Identify which cell holds the provided text, then report its (x, y) central coordinate. 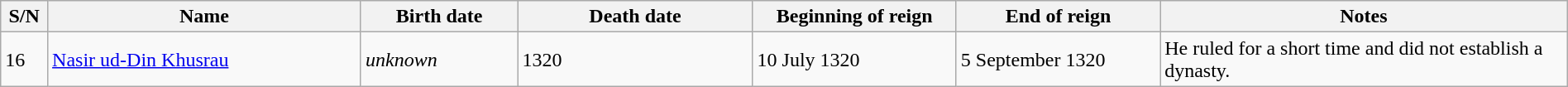
Beginning of reign (854, 17)
unknown (438, 60)
10 July 1320 (854, 60)
5 September 1320 (1058, 60)
16 (25, 60)
Birth date (438, 17)
Notes (1365, 17)
Death date (635, 17)
Name (205, 17)
Nasir ud-Din Khusrau (205, 60)
End of reign (1058, 17)
1320 (635, 60)
S/N (25, 17)
He ruled for a short time and did not establish a dynasty. (1365, 60)
